Return the [X, Y] coordinate for the center point of the cell that contains the specified text.  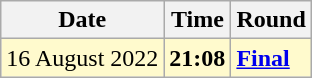
21:08 [198, 58]
Round [271, 20]
Date [82, 20]
Final [271, 58]
Time [198, 20]
16 August 2022 [82, 58]
